Provide the (X, Y) coordinate of the cell's center where the given text is located.  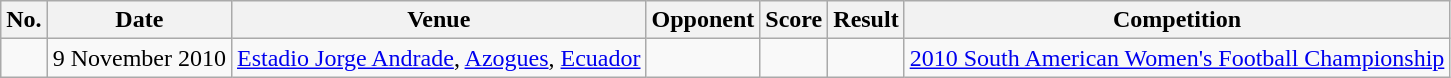
Date (139, 20)
Opponent (703, 20)
No. (24, 20)
2010 South American Women's Football Championship (1177, 58)
Score (794, 20)
Result (866, 20)
9 November 2010 (139, 58)
Estadio Jorge Andrade, Azogues, Ecuador (440, 58)
Competition (1177, 20)
Venue (440, 20)
